Return the (x, y) coordinate for the center point of the cell that contains the specified text.  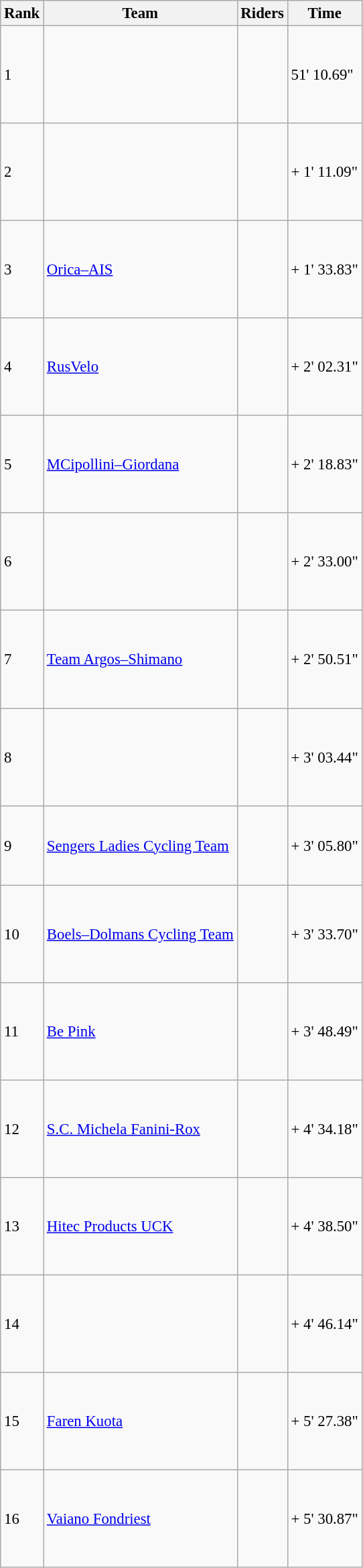
9 (22, 845)
+ 2' 33.00" (324, 562)
+ 1' 11.09" (324, 172)
10 (22, 934)
+ 3' 33.70" (324, 934)
14 (22, 1324)
S.C. Michela Fanini-Rox (141, 1129)
8 (22, 757)
+ 2' 02.31" (324, 367)
1 (22, 75)
+ 1' 33.83" (324, 270)
12 (22, 1129)
+ 3' 05.80" (324, 845)
MCipollini–Giordana (141, 465)
+ 2' 18.83" (324, 465)
3 (22, 270)
Time (324, 13)
Riders (263, 13)
11 (22, 1031)
Faren Kuota (141, 1421)
+ 3' 03.44" (324, 757)
+ 5' 30.87" (324, 1518)
Hitec Products UCK (141, 1227)
+ 4' 34.18" (324, 1129)
16 (22, 1518)
2 (22, 172)
+ 2' 50.51" (324, 659)
Sengers Ladies Cycling Team (141, 845)
Be Pink (141, 1031)
Team (141, 13)
5 (22, 465)
+ 4' 46.14" (324, 1324)
13 (22, 1227)
Vaiano Fondriest (141, 1518)
7 (22, 659)
Orica–AIS (141, 270)
15 (22, 1421)
Team Argos–Shimano (141, 659)
RusVelo (141, 367)
Boels–Dolmans Cycling Team (141, 934)
+ 5' 27.38" (324, 1421)
Rank (22, 13)
+ 4' 38.50" (324, 1227)
6 (22, 562)
+ 3' 48.49" (324, 1031)
4 (22, 367)
51' 10.69" (324, 75)
